Provide the (X, Y) coordinate of the cell's center where the given text is located.  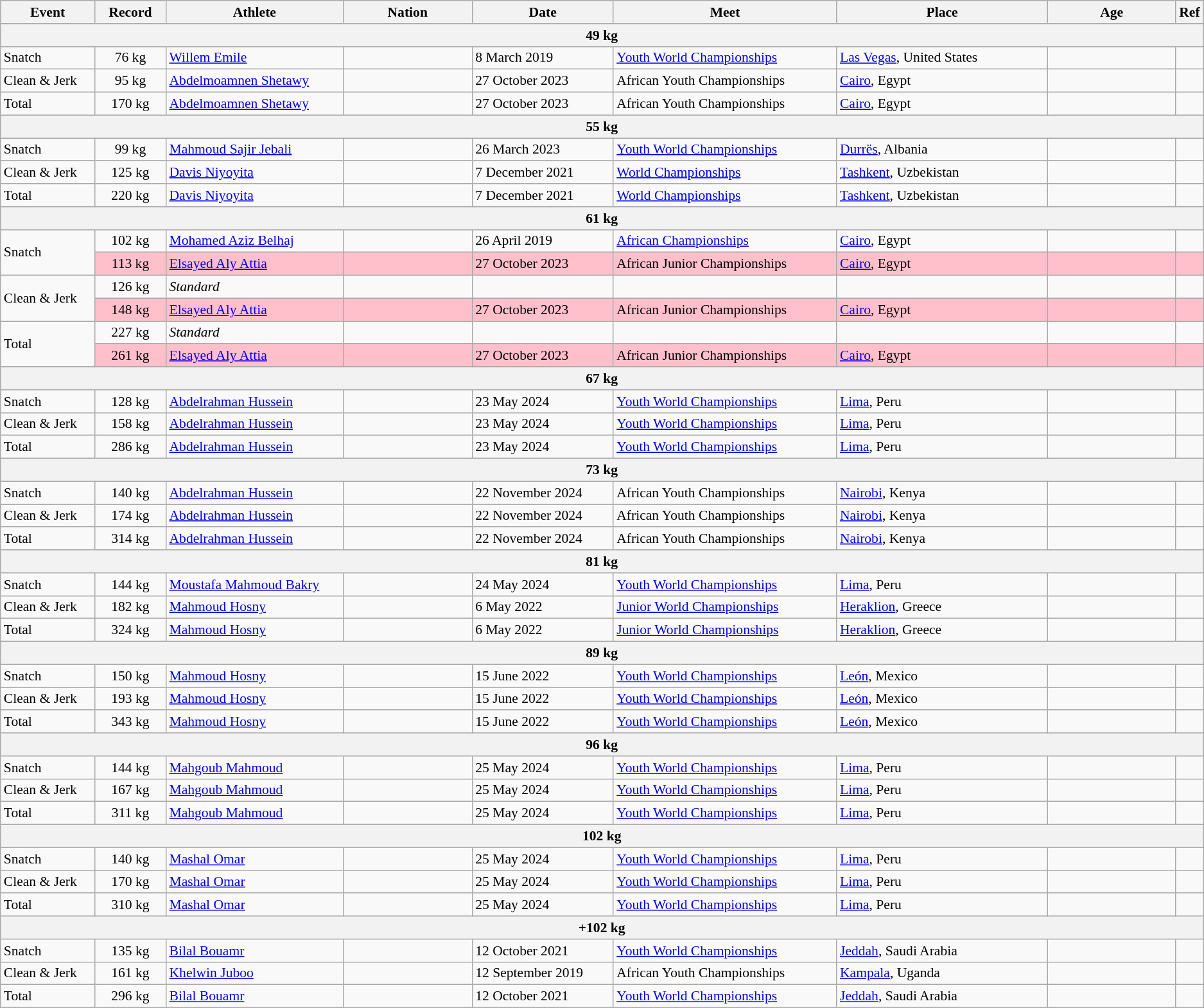
81 kg (602, 561)
227 kg (130, 333)
174 kg (130, 516)
Record (130, 12)
135 kg (130, 951)
324 kg (130, 630)
158 kg (130, 424)
26 April 2019 (543, 241)
150 kg (130, 676)
Las Vegas, United States (942, 58)
61 kg (602, 218)
Place (942, 12)
Durrës, Albania (942, 150)
125 kg (130, 173)
Athlete (254, 12)
126 kg (130, 287)
182 kg (130, 607)
Nation (407, 12)
Ref (1189, 12)
Moustafa Mahmoud Bakry (254, 585)
Age (1112, 12)
311 kg (130, 813)
96 kg (602, 745)
99 kg (130, 150)
76 kg (130, 58)
261 kg (130, 356)
73 kg (602, 470)
89 kg (602, 653)
African Championships (725, 241)
67 kg (602, 378)
95 kg (130, 81)
Khelwin Juboo (254, 973)
Meet (725, 12)
12 September 2019 (543, 973)
343 kg (130, 722)
24 May 2024 (543, 585)
310 kg (130, 905)
Kampala, Uganda (942, 973)
113 kg (130, 264)
286 kg (130, 447)
128 kg (130, 402)
193 kg (130, 699)
220 kg (130, 195)
Event (48, 12)
314 kg (130, 539)
Willem Emile (254, 58)
+102 kg (602, 928)
296 kg (130, 996)
Mahmoud Sajir Jebali (254, 150)
Date (543, 12)
49 kg (602, 35)
Mohamed Aziz Belhaj (254, 241)
161 kg (130, 973)
148 kg (130, 310)
167 kg (130, 790)
8 March 2019 (543, 58)
26 March 2023 (543, 150)
55 kg (602, 127)
